Capture the cell that displays the provided text and extract its [x, y] central coordinate. 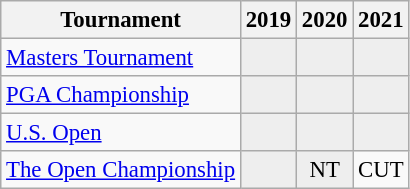
Masters Tournament [121, 58]
PGA Championship [121, 95]
The Open Championship [121, 170]
Tournament [121, 20]
U.S. Open [121, 133]
CUT [381, 170]
2020 [325, 20]
NT [325, 170]
2019 [268, 20]
2021 [381, 20]
